Return the [x, y] coordinate for the center point of the cell that contains the specified text.  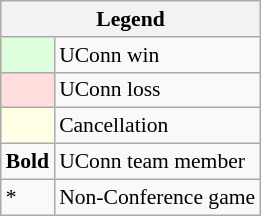
Cancellation [157, 126]
UConn win [157, 55]
Non-Conference game [157, 197]
Legend [130, 19]
* [28, 197]
Bold [28, 162]
UConn team member [157, 162]
UConn loss [157, 90]
